Determine the (X, Y) coordinate at the center of the cell enclosing the given text.  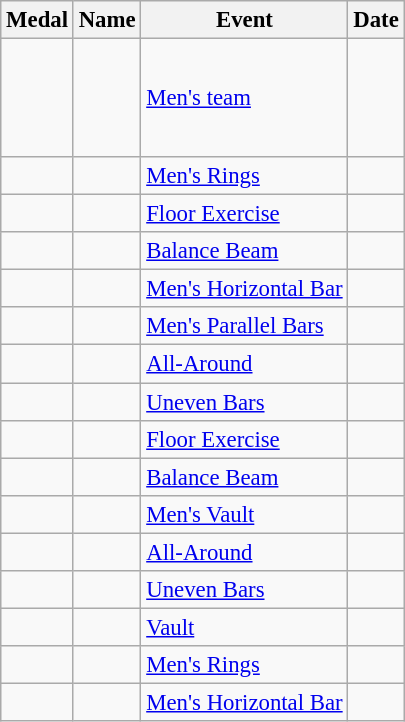
Name (107, 20)
Men's Vault (244, 514)
Event (244, 20)
Men's Parallel Bars (244, 327)
Date (376, 20)
Medal (38, 20)
Men's team (244, 98)
Vault (244, 627)
